Locate the cell with the specified text and output its [x, y] center coordinate. 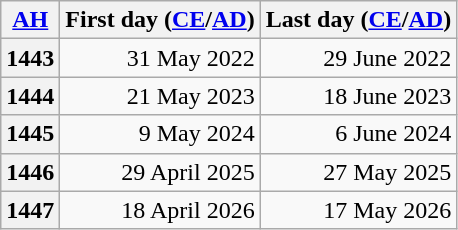
1443 [30, 58]
17 May 2026 [358, 210]
21 May 2023 [160, 96]
18 June 2023 [358, 96]
AH [30, 20]
Last day (CE/AD) [358, 20]
1446 [30, 172]
27 May 2025 [358, 172]
31 May 2022 [160, 58]
6 June 2024 [358, 134]
29 June 2022 [358, 58]
First day (CE/AD) [160, 20]
18 April 2026 [160, 210]
1444 [30, 96]
29 April 2025 [160, 172]
9 May 2024 [160, 134]
1445 [30, 134]
1447 [30, 210]
